Determine the (x, y) coordinate at the center of the cell enclosing the given text.  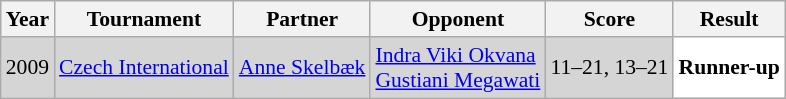
Runner-up (728, 68)
Czech International (144, 68)
2009 (28, 68)
Indra Viki Okvana Gustiani Megawati (458, 68)
Partner (302, 19)
Anne Skelbæk (302, 68)
Score (609, 19)
Result (728, 19)
11–21, 13–21 (609, 68)
Opponent (458, 19)
Year (28, 19)
Tournament (144, 19)
